Capture the cell that displays the provided text and extract its [x, y] central coordinate. 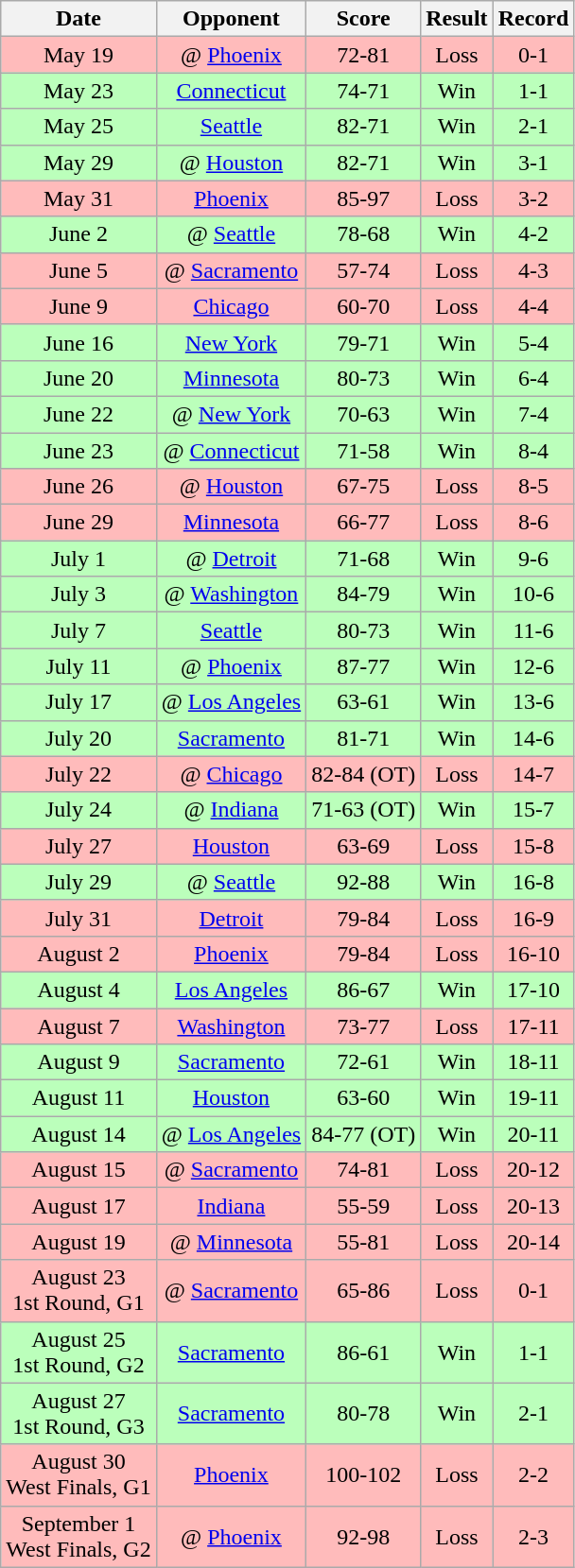
4-2 [533, 234]
August 19 [78, 1242]
84-77 (OT) [363, 1134]
81-71 [363, 738]
86-67 [363, 990]
92-98 [363, 1537]
19-11 [533, 1098]
7-4 [533, 414]
July 22 [78, 774]
July 3 [78, 594]
13-6 [533, 702]
72-81 [363, 55]
June 23 [78, 451]
June 22 [78, 414]
May 25 [78, 127]
June 20 [78, 378]
August 17 [78, 1206]
Score [363, 19]
11-6 [533, 630]
Record [533, 19]
2-2 [533, 1474]
August 7 [78, 1025]
May 23 [78, 91]
@ Minnesota [231, 1242]
@ Washington [231, 594]
July 27 [78, 846]
55-81 [363, 1242]
August 27 1st Round, G3 [78, 1414]
@ Indiana [231, 810]
Date [78, 19]
Indiana [231, 1206]
71-68 [363, 559]
May 29 [78, 163]
17-11 [533, 1025]
August 9 [78, 1062]
72-61 [363, 1062]
65-86 [363, 1291]
June 2 [78, 234]
June 5 [78, 270]
16-8 [533, 882]
57-74 [363, 270]
August 30 West Finals, G1 [78, 1474]
May 19 [78, 55]
16-10 [533, 954]
June 29 [78, 523]
73-77 [363, 1025]
@ Detroit [231, 559]
6-4 [533, 378]
July 7 [78, 630]
15-7 [533, 810]
August 2 [78, 954]
June 26 [78, 487]
55-59 [363, 1206]
78-68 [363, 234]
May 31 [78, 198]
August 11 [78, 1098]
12-6 [533, 666]
Detroit [231, 918]
@ Chicago [231, 774]
@ Connecticut [231, 451]
66-77 [363, 523]
60-70 [363, 306]
70-63 [363, 414]
August 14 [78, 1134]
3-1 [533, 163]
Opponent [231, 19]
87-77 [363, 666]
Result [457, 19]
20-13 [533, 1206]
9-6 [533, 559]
20-14 [533, 1242]
63-61 [363, 702]
July 29 [78, 882]
71-58 [363, 451]
June 9 [78, 306]
July 20 [78, 738]
Los Angeles [231, 990]
8-5 [533, 487]
79-71 [363, 342]
4-3 [533, 270]
92-88 [363, 882]
8-4 [533, 451]
15-8 [533, 846]
New York [231, 342]
Chicago [231, 306]
82-84 (OT) [363, 774]
@ New York [231, 414]
3-2 [533, 198]
Connecticut [231, 91]
18-11 [533, 1062]
August 4 [78, 990]
80-78 [363, 1414]
5-4 [533, 342]
63-69 [363, 846]
July 17 [78, 702]
July 1 [78, 559]
14-6 [533, 738]
63-60 [363, 1098]
September 1 West Finals, G2 [78, 1537]
July 24 [78, 810]
4-4 [533, 306]
14-7 [533, 774]
August 15 [78, 1170]
8-6 [533, 523]
June 16 [78, 342]
100-102 [363, 1474]
20-11 [533, 1134]
84-79 [363, 594]
74-71 [363, 91]
10-6 [533, 594]
86-61 [363, 1352]
67-75 [363, 487]
71-63 (OT) [363, 810]
Washington [231, 1025]
17-10 [533, 990]
85-97 [363, 198]
74-81 [363, 1170]
July 11 [78, 666]
July 31 [78, 918]
20-12 [533, 1170]
16-9 [533, 918]
2-3 [533, 1537]
August 25 1st Round, G2 [78, 1352]
August 23 1st Round, G1 [78, 1291]
